Locate the cell with the specified text and output its (x, y) center coordinate. 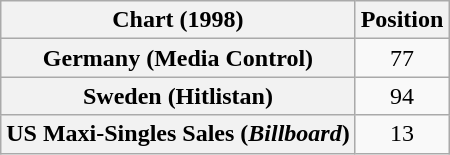
Position (402, 20)
94 (402, 96)
Chart (1998) (178, 20)
US Maxi-Singles Sales (Billboard) (178, 134)
77 (402, 58)
13 (402, 134)
Germany (Media Control) (178, 58)
Sweden (Hitlistan) (178, 96)
